Return the (X, Y) coordinate for the center point of the cell that contains the specified text.  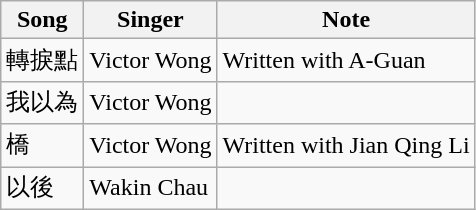
轉捩點 (42, 60)
Singer (150, 20)
Written with A-Guan (346, 60)
以後 (42, 188)
Written with Jian Qing Li (346, 146)
Note (346, 20)
Song (42, 20)
我以為 (42, 102)
橋 (42, 146)
Wakin Chau (150, 188)
